Detect which cell encompasses the target text, then output its [x, y] center coordinate. 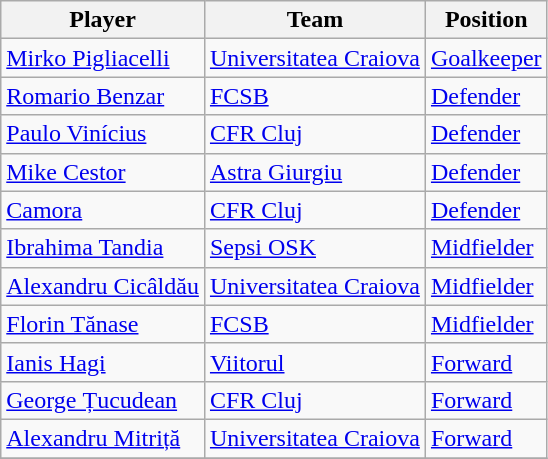
Sepsi OSK [314, 248]
Goalkeeper [486, 58]
Florin Tănase [103, 324]
Ianis Hagi [103, 362]
Astra Giurgiu [314, 172]
Team [314, 20]
Romario Benzar [103, 96]
Position [486, 20]
George Țucudean [103, 400]
Alexandru Mitriță [103, 438]
Mike Cestor [103, 172]
Paulo Vinícius [103, 134]
Alexandru Cicâldău [103, 286]
Player [103, 20]
Ibrahima Tandia [103, 248]
Camora [103, 210]
Viitorul [314, 362]
Mirko Pigliacelli [103, 58]
